Output the (X, Y) coordinate of the center of the cell containing the given text.  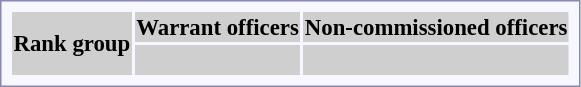
Warrant officers (218, 27)
Non-commissioned officers (436, 27)
Rank group (72, 44)
